For the text-containing cell, return its midpoint in [x, y] coordinate format. 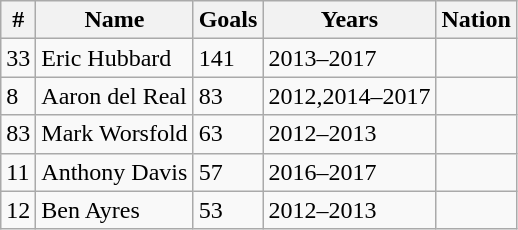
8 [18, 96]
53 [228, 210]
# [18, 20]
Nation [476, 20]
Name [114, 20]
11 [18, 172]
Ben Ayres [114, 210]
2016–2017 [350, 172]
33 [18, 58]
Anthony Davis [114, 172]
Aaron del Real [114, 96]
Goals [228, 20]
2013–2017 [350, 58]
63 [228, 134]
12 [18, 210]
57 [228, 172]
Mark Worsfold [114, 134]
2012,2014–2017 [350, 96]
141 [228, 58]
Eric Hubbard [114, 58]
Years [350, 20]
